Provide the [X, Y] coordinate of the cell's center where the given text is located.  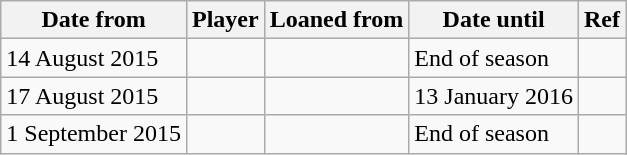
1 September 2015 [94, 134]
13 January 2016 [494, 96]
Date from [94, 20]
14 August 2015 [94, 58]
17 August 2015 [94, 96]
Ref [602, 20]
Date until [494, 20]
Loaned from [336, 20]
Player [225, 20]
